Search for the cell housing the specified text and yield its (x, y) center coordinate. 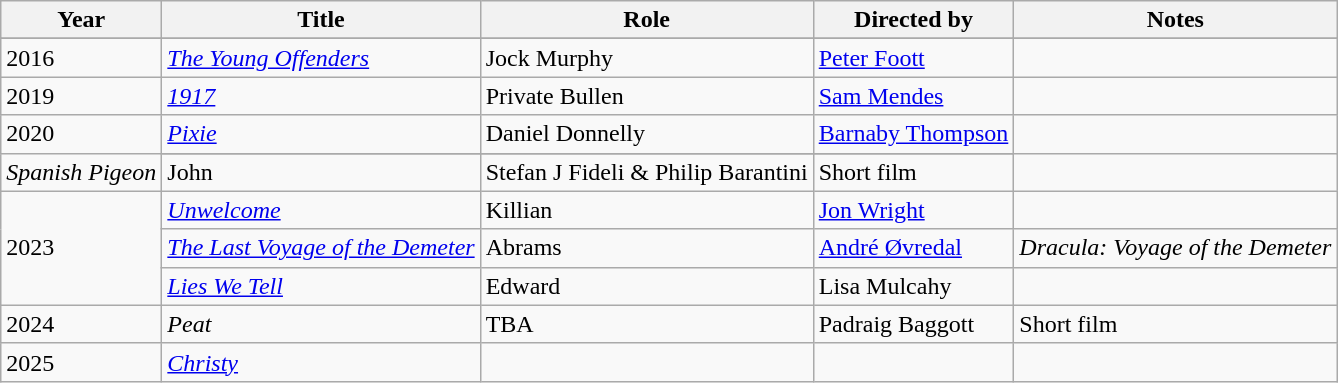
Sam Mendes (914, 96)
Killian (646, 210)
Stefan J Fideli & Philip Barantini (646, 172)
Daniel Donnelly (646, 134)
André Øvredal (914, 248)
Dracula: Voyage of the Demeter (1176, 248)
2019 (82, 96)
Abrams (646, 248)
Lisa Mulcahy (914, 286)
Barnaby Thompson (914, 134)
Pixie (321, 134)
TBA (646, 324)
Edward (646, 286)
2020 (82, 134)
Jock Murphy (646, 58)
Notes (1176, 20)
The Young Offenders (321, 58)
Peat (321, 324)
Role (646, 20)
Lies We Tell (321, 286)
Christy (321, 362)
1917 (321, 96)
2024 (82, 324)
2016 (82, 58)
2023 (82, 248)
Peter Foott (914, 58)
Directed by (914, 20)
Title (321, 20)
Private Bullen (646, 96)
The Last Voyage of the Demeter (321, 248)
2025 (82, 362)
Jon Wright (914, 210)
John (321, 172)
Year (82, 20)
Unwelcome (321, 210)
Padraig Baggott (914, 324)
Spanish Pigeon (82, 172)
